Identify which cell holds the provided text, then report its [X, Y] central coordinate. 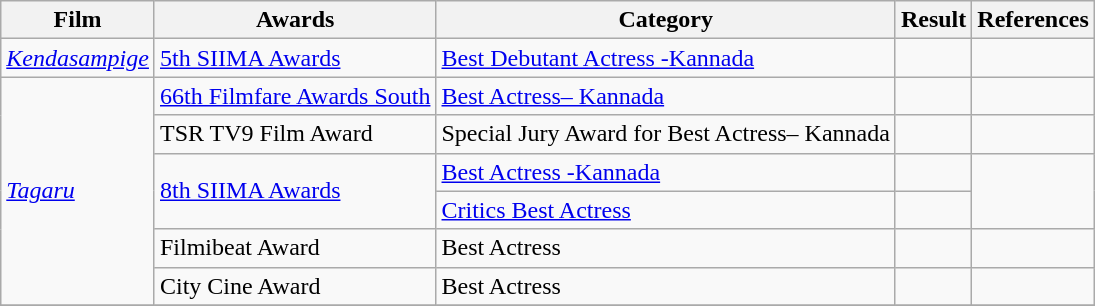
Film [78, 20]
City Cine Award [295, 286]
Best Debutant Actress -Kannada [666, 58]
Special Jury Award for Best Actress– Kannada [666, 134]
Awards [295, 20]
Tagaru [78, 191]
Filmibeat Award [295, 248]
Best Actress -Kannada [666, 172]
5th SIIMA Awards [295, 58]
Best Actress– Kannada [666, 96]
Result [933, 20]
Critics Best Actress [666, 210]
66th Filmfare Awards South [295, 96]
8th SIIMA Awards [295, 191]
References [1034, 20]
TSR TV9 Film Award [295, 134]
Category [666, 20]
Kendasampige [78, 58]
